Determine the [x, y] coordinate at the center of the cell enclosing the given text.  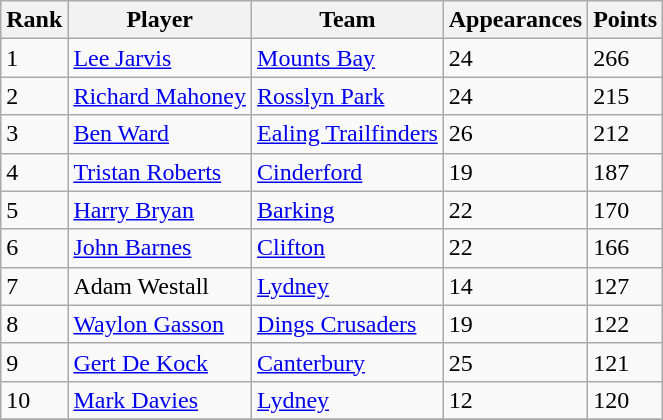
Clifton [348, 248]
Ben Ward [160, 134]
212 [626, 134]
Tristan Roberts [160, 172]
4 [34, 172]
5 [34, 210]
2 [34, 96]
Rosslyn Park [348, 96]
Rank [34, 20]
Cinderford [348, 172]
6 [34, 248]
122 [626, 324]
Lee Jarvis [160, 58]
3 [34, 134]
266 [626, 58]
Adam Westall [160, 286]
Points [626, 20]
121 [626, 362]
Ealing Trailfinders [348, 134]
7 [34, 286]
Appearances [515, 20]
9 [34, 362]
1 [34, 58]
12 [515, 400]
Mounts Bay [348, 58]
14 [515, 286]
215 [626, 96]
Canterbury [348, 362]
127 [626, 286]
187 [626, 172]
Waylon Gasson [160, 324]
Richard Mahoney [160, 96]
Dings Crusaders [348, 324]
Team [348, 20]
10 [34, 400]
25 [515, 362]
Gert De Kock [160, 362]
170 [626, 210]
8 [34, 324]
Barking [348, 210]
John Barnes [160, 248]
Player [160, 20]
120 [626, 400]
166 [626, 248]
26 [515, 134]
Harry Bryan [160, 210]
Mark Davies [160, 400]
